For the text-containing cell, return its midpoint in (x, y) coordinate format. 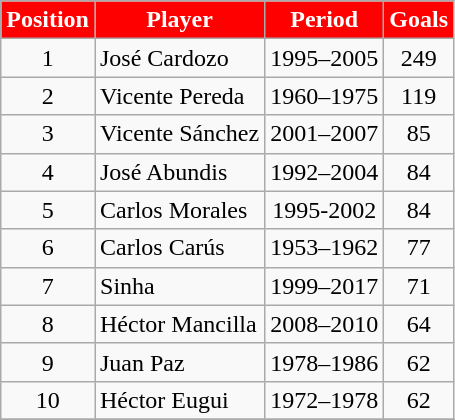
1960–1975 (324, 96)
1992–2004 (324, 172)
10 (48, 400)
64 (419, 324)
Goals (419, 20)
7 (48, 286)
2001–2007 (324, 134)
2008–2010 (324, 324)
71 (419, 286)
Carlos Carús (179, 248)
1995-2002 (324, 210)
Sinha (179, 286)
1972–1978 (324, 400)
2 (48, 96)
249 (419, 58)
85 (419, 134)
Period (324, 20)
119 (419, 96)
1999–2017 (324, 286)
Héctor Mancilla (179, 324)
1953–1962 (324, 248)
Position (48, 20)
Vicente Sánchez (179, 134)
Carlos Morales (179, 210)
6 (48, 248)
9 (48, 362)
77 (419, 248)
José Cardozo (179, 58)
Juan Paz (179, 362)
8 (48, 324)
Héctor Eugui (179, 400)
Vicente Pereda (179, 96)
José Abundis (179, 172)
1978–1986 (324, 362)
1995–2005 (324, 58)
3 (48, 134)
Player (179, 20)
5 (48, 210)
1 (48, 58)
4 (48, 172)
